Scan for the cell matching the given text and deliver its (X, Y) coordinate at center. 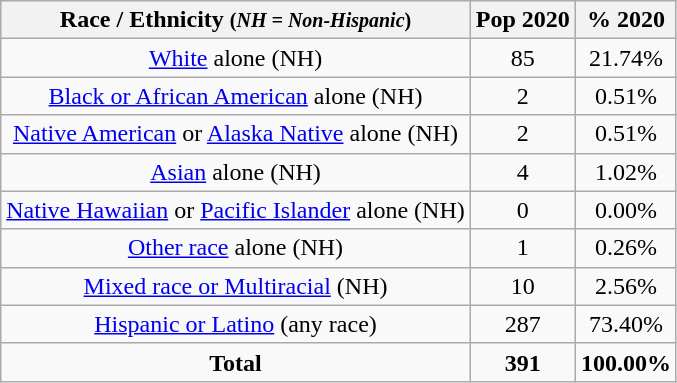
Pop 2020 (522, 20)
Asian alone (NH) (236, 172)
0.00% (626, 210)
391 (522, 362)
Black or African American alone (NH) (236, 96)
21.74% (626, 58)
Total (236, 362)
Mixed race or Multiracial (NH) (236, 286)
Race / Ethnicity (NH = Non-Hispanic) (236, 20)
Native American or Alaska Native alone (NH) (236, 134)
100.00% (626, 362)
1.02% (626, 172)
4 (522, 172)
287 (522, 324)
0 (522, 210)
10 (522, 286)
Hispanic or Latino (any race) (236, 324)
White alone (NH) (236, 58)
2.56% (626, 286)
73.40% (626, 324)
1 (522, 248)
85 (522, 58)
Native Hawaiian or Pacific Islander alone (NH) (236, 210)
% 2020 (626, 20)
0.26% (626, 248)
Other race alone (NH) (236, 248)
